Extract the [X, Y] coordinate from the center of the cell holding the provided text.  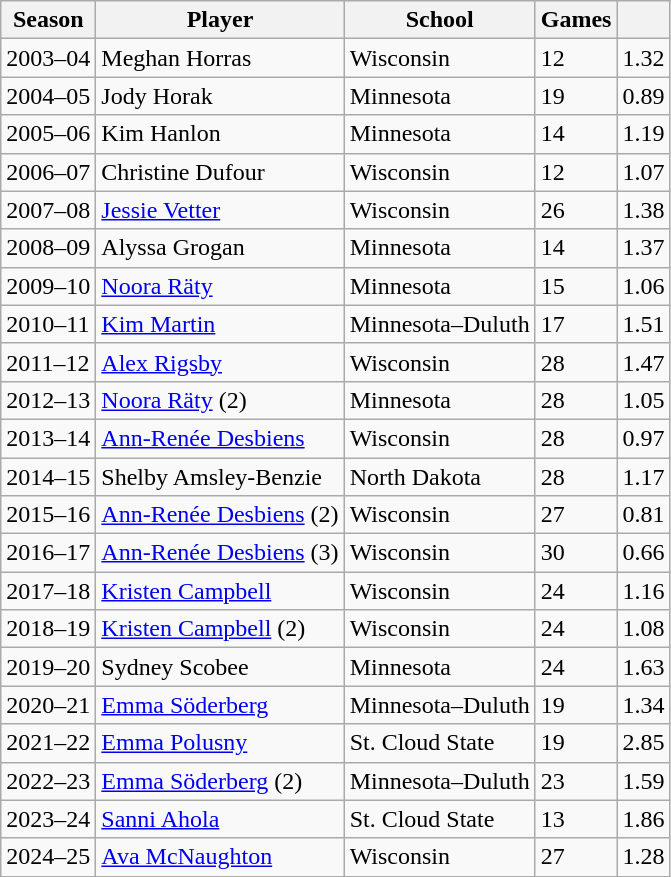
1.05 [644, 400]
Meghan Horras [220, 58]
Emma Polusny [220, 743]
1.63 [644, 667]
2003–04 [48, 58]
2016–17 [48, 553]
Sydney Scobee [220, 667]
2013–14 [48, 438]
30 [576, 553]
2024–25 [48, 857]
2022–23 [48, 781]
0.89 [644, 96]
2008–09 [48, 248]
Games [576, 20]
Kim Hanlon [220, 134]
17 [576, 324]
Kim Martin [220, 324]
Jody Horak [220, 96]
Kristen Campbell [220, 591]
1.37 [644, 248]
2021–22 [48, 743]
1.19 [644, 134]
1.47 [644, 362]
1.06 [644, 286]
26 [576, 210]
0.81 [644, 515]
2015–16 [48, 515]
Emma Söderberg (2) [220, 781]
1.16 [644, 591]
2018–19 [48, 629]
2020–21 [48, 705]
2017–18 [48, 591]
1.32 [644, 58]
1.51 [644, 324]
2004–05 [48, 96]
1.07 [644, 172]
1.28 [644, 857]
1.59 [644, 781]
Emma Söderberg [220, 705]
Kristen Campbell (2) [220, 629]
Shelby Amsley-Benzie [220, 477]
2011–12 [48, 362]
School [440, 20]
2019–20 [48, 667]
2012–13 [48, 400]
15 [576, 286]
0.97 [644, 438]
Noora Räty (2) [220, 400]
Player [220, 20]
0.66 [644, 553]
2007–08 [48, 210]
Alyssa Grogan [220, 248]
Ava McNaughton [220, 857]
23 [576, 781]
1.86 [644, 819]
Sanni Ahola [220, 819]
Ann-Renée Desbiens (3) [220, 553]
2010–11 [48, 324]
2009–10 [48, 286]
1.17 [644, 477]
13 [576, 819]
Ann-Renée Desbiens [220, 438]
North Dakota [440, 477]
2023–24 [48, 819]
1.34 [644, 705]
2005–06 [48, 134]
2006–07 [48, 172]
Alex Rigsby [220, 362]
Ann-Renée Desbiens (2) [220, 515]
Christine Dufour [220, 172]
2014–15 [48, 477]
Season [48, 20]
Noora Räty [220, 286]
Jessie Vetter [220, 210]
2.85 [644, 743]
1.38 [644, 210]
1.08 [644, 629]
